Provide the [X, Y] coordinate of the cell's center where the given text is located.  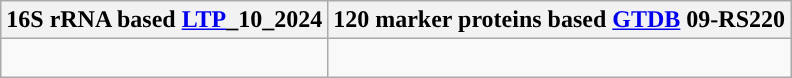
120 marker proteins based GTDB 09-RS220 [560, 20]
16S rRNA based LTP_10_2024 [164, 20]
